Provide the [X, Y] coordinate of the cell's center where the given text is located.  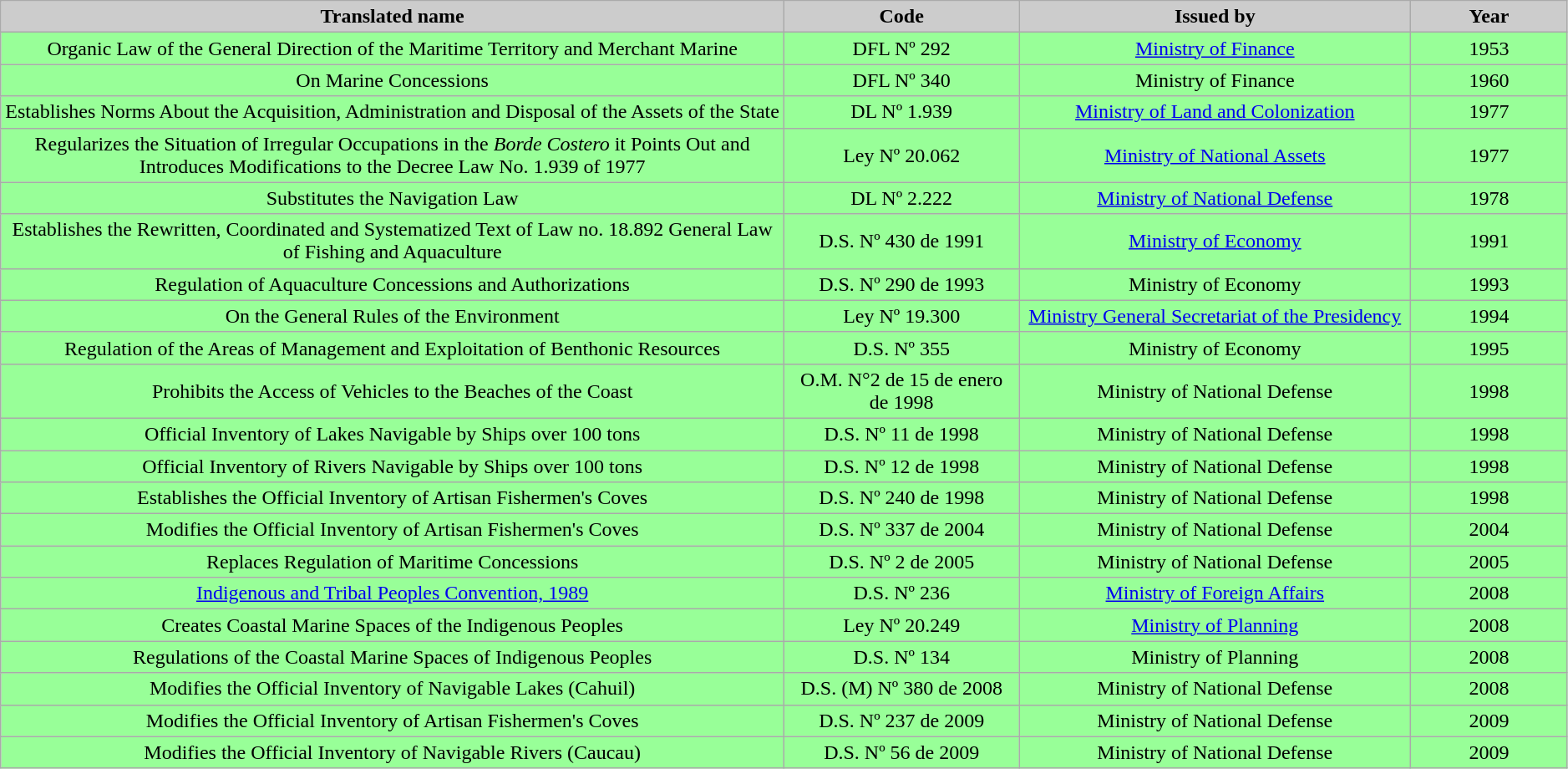
D.S. Nº 337 de 2004 [902, 530]
1978 [1489, 198]
DL Nº 1.939 [902, 112]
D.S. Nº 236 [902, 593]
D.S. (M) Nº 380 de 2008 [902, 689]
Replaces Regulation of Maritime Concessions [393, 562]
Ministry of National Assets [1215, 155]
D.S. Nº 237 de 2009 [902, 721]
Ley Nº 19.300 [902, 316]
DFL Nº 340 [902, 80]
Creates Coastal Marine Spaces of the Indigenous Peoples [393, 625]
1960 [1489, 80]
D.S. Nº 12 de 1998 [902, 466]
Official Inventory of Rivers Navigable by Ships over 100 tons [393, 466]
O.M. N°2 de 15 de enero de 1998 [902, 391]
D.S. Nº 134 [902, 657]
D.S. Nº 240 de 1998 [902, 498]
D.S. Nº 430 de 1991 [902, 241]
Issued by [1215, 17]
Organic Law of the General Direction of the Maritime Territory and Merchant Marine [393, 48]
2005 [1489, 562]
Establishes the Official Inventory of Artisan Fishermen's Coves [393, 498]
Ley Nº 20.062 [902, 155]
D.S. Nº 355 [902, 348]
Prohibits the Access of Vehicles to the Beaches of the Coast [393, 391]
Regulation of the Areas of Management and Exploitation of Benthonic Resources [393, 348]
Code [902, 17]
Ministry General Secretariat of the Presidency [1215, 316]
Ministry of Land and Colonization [1215, 112]
1953 [1489, 48]
Regulation of Aquaculture Concessions and Authorizations [393, 284]
Establishes the Rewritten, Coordinated and Systematized Text of Law no. 18.892 General Law of Fishing and Aquaculture [393, 241]
Ministry of Foreign Affairs [1215, 593]
DL Nº 2.222 [902, 198]
Indigenous and Tribal Peoples Convention, 1989 [393, 593]
Year [1489, 17]
Establishes Norms About the Acquisition, Administration and Disposal of the Assets of the State [393, 112]
1991 [1489, 241]
Substitutes the Navigation Law [393, 198]
Translated name [393, 17]
Modifies the Official Inventory of Navigable Lakes (Cahuil) [393, 689]
D.S. Nº 2 de 2005 [902, 562]
On Marine Concessions [393, 80]
D.S. Nº 56 de 2009 [902, 752]
D.S. Nº 290 de 1993 [902, 284]
D.S. Nº 11 de 1998 [902, 434]
1993 [1489, 284]
1994 [1489, 316]
1995 [1489, 348]
Modifies the Official Inventory of Navigable Rivers (Caucau) [393, 752]
Regulations of the Coastal Marine Spaces of Indigenous Peoples [393, 657]
2004 [1489, 530]
On the General Rules of the Environment [393, 316]
Official Inventory of Lakes Navigable by Ships over 100 tons [393, 434]
DFL Nº 292 [902, 48]
Ley Nº 20.249 [902, 625]
